Extract the (x, y) coordinate from the center of the cell holding the provided text.  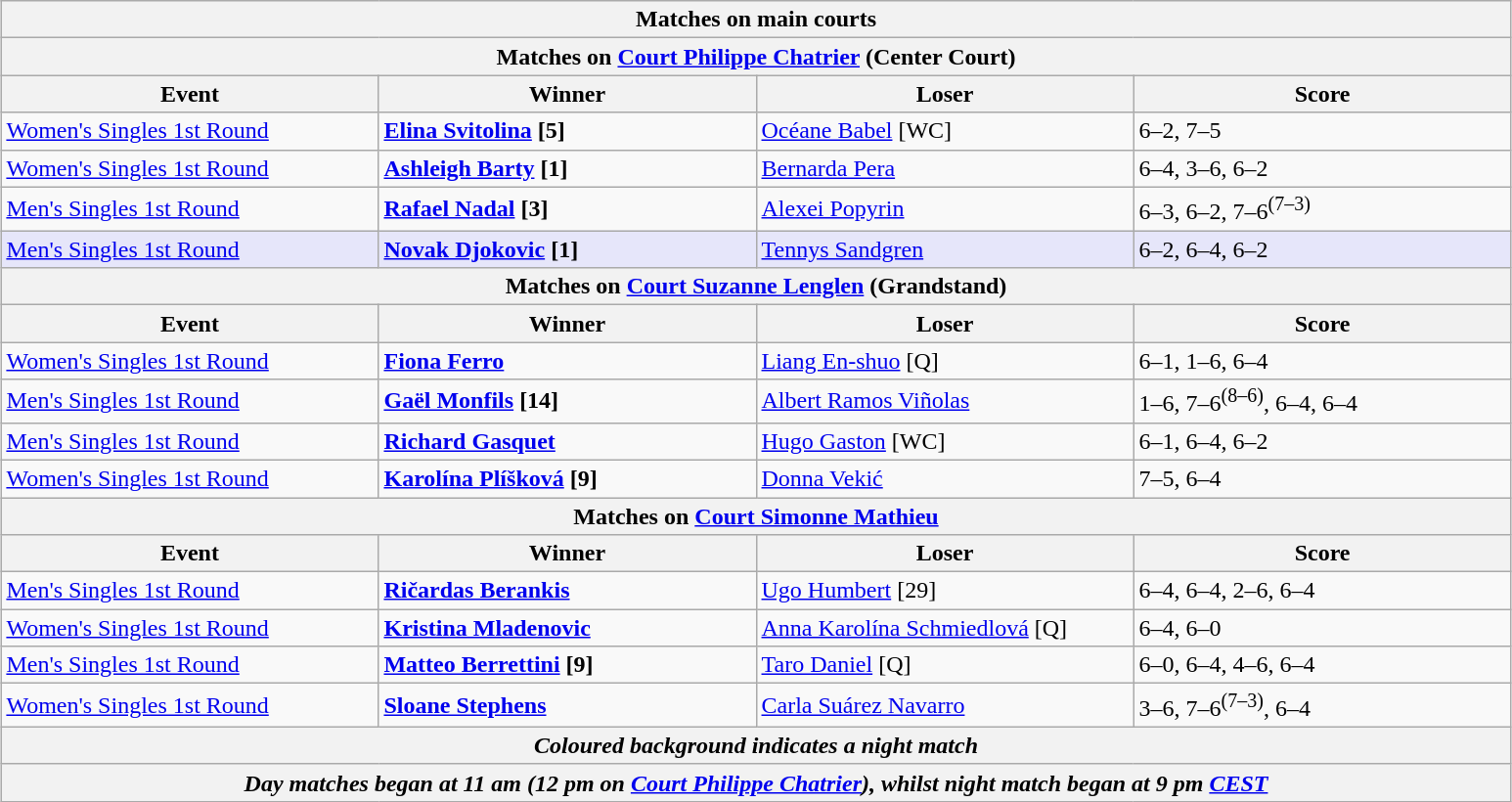
Donna Vekić (945, 478)
Albert Ramos Viñolas (945, 401)
Matteo Berrettini [9] (567, 665)
Anna Karolína Schmiedlová [Q] (945, 628)
6–0, 6–4, 4–6, 6–4 (1322, 665)
6–3, 6–2, 7–6(7–3) (1322, 209)
6–2, 7–5 (1322, 131)
Matches on Court Suzanne Lenglen (Grandstand) (756, 287)
Sloane Stephens (567, 706)
Taro Daniel [Q] (945, 665)
Ričardas Berankis (567, 591)
Liang En-shuo [Q] (945, 361)
Alexei Popyrin (945, 209)
Elina Svitolina [5] (567, 131)
Fiona Ferro (567, 361)
6–4, 6–0 (1322, 628)
Hugo Gaston [WC] (945, 441)
7–5, 6–4 (1322, 478)
Novak Djokovic [1] (567, 249)
Karolína Plíšková [9] (567, 478)
Day matches began at 11 am (12 pm on Court Philippe Chatrier), whilst night match began at 9 pm CEST (756, 782)
Matches on Court Simonne Mathieu (756, 516)
Kristina Mladenovic (567, 628)
Carla Suárez Navarro (945, 706)
Ugo Humbert [29] (945, 591)
Ashleigh Barty [1] (567, 168)
Matches on main courts (756, 20)
6–1, 6–4, 6–2 (1322, 441)
Bernarda Pera (945, 168)
Rafael Nadal [3] (567, 209)
Coloured background indicates a night match (756, 745)
6–4, 3–6, 6–2 (1322, 168)
Matches on Court Philippe Chatrier (Center Court) (756, 57)
Gaël Monfils [14] (567, 401)
Richard Gasquet (567, 441)
6–1, 1–6, 6–4 (1322, 361)
Tennys Sandgren (945, 249)
6–2, 6–4, 6–2 (1322, 249)
Océane Babel [WC] (945, 131)
3–6, 7–6(7–3), 6–4 (1322, 706)
1–6, 7–6(8–6), 6–4, 6–4 (1322, 401)
6–4, 6–4, 2–6, 6–4 (1322, 591)
